Search for the cell housing the specified text and yield its (X, Y) center coordinate. 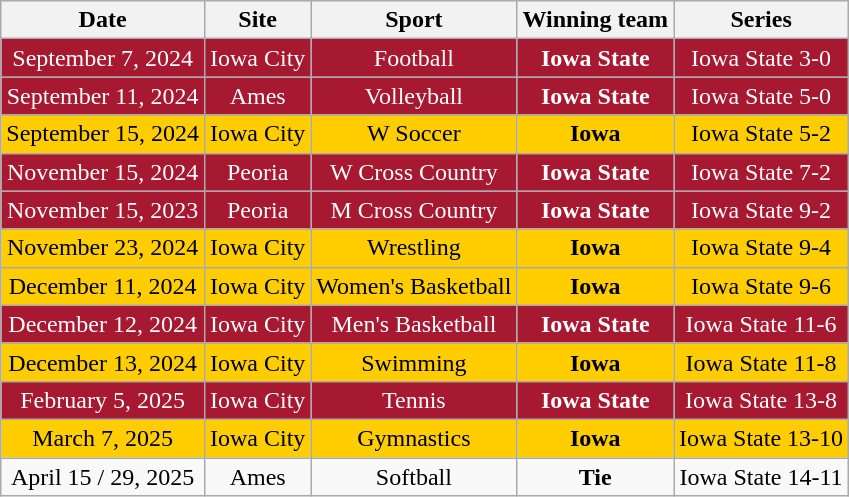
Gymnastics (414, 438)
Series (762, 20)
Sport (414, 20)
Softball (414, 477)
Iowa State 5-2 (762, 134)
Winning team (596, 20)
Iowa State 14-11 (762, 477)
Iowa State 9-4 (762, 248)
Football (414, 58)
Volleyball (414, 96)
Iowa State 13-8 (762, 400)
November 15, 2023 (103, 210)
Iowa State 9-2 (762, 210)
M Cross Country (414, 210)
December 11, 2024 (103, 286)
Tennis (414, 400)
November 15, 2024 (103, 172)
September 7, 2024 (103, 58)
Iowa State 3-0 (762, 58)
April 15 / 29, 2025 (103, 477)
W Soccer (414, 134)
Wrestling (414, 248)
Iowa State 5-0 (762, 96)
December 13, 2024 (103, 362)
Iowa State 11-8 (762, 362)
Iowa State 7-2 (762, 172)
W Cross Country (414, 172)
Iowa State 13-10 (762, 438)
Date (103, 20)
December 12, 2024 (103, 324)
Iowa State 11-6 (762, 324)
November 23, 2024 (103, 248)
Iowa State 9-6 (762, 286)
September 11, 2024 (103, 96)
Tie (596, 477)
Swimming (414, 362)
Site (257, 20)
Women's Basketball (414, 286)
February 5, 2025 (103, 400)
March 7, 2025 (103, 438)
Men's Basketball (414, 324)
September 15, 2024 (103, 134)
